Scan for the cell matching the given text and deliver its [X, Y] coordinate at center. 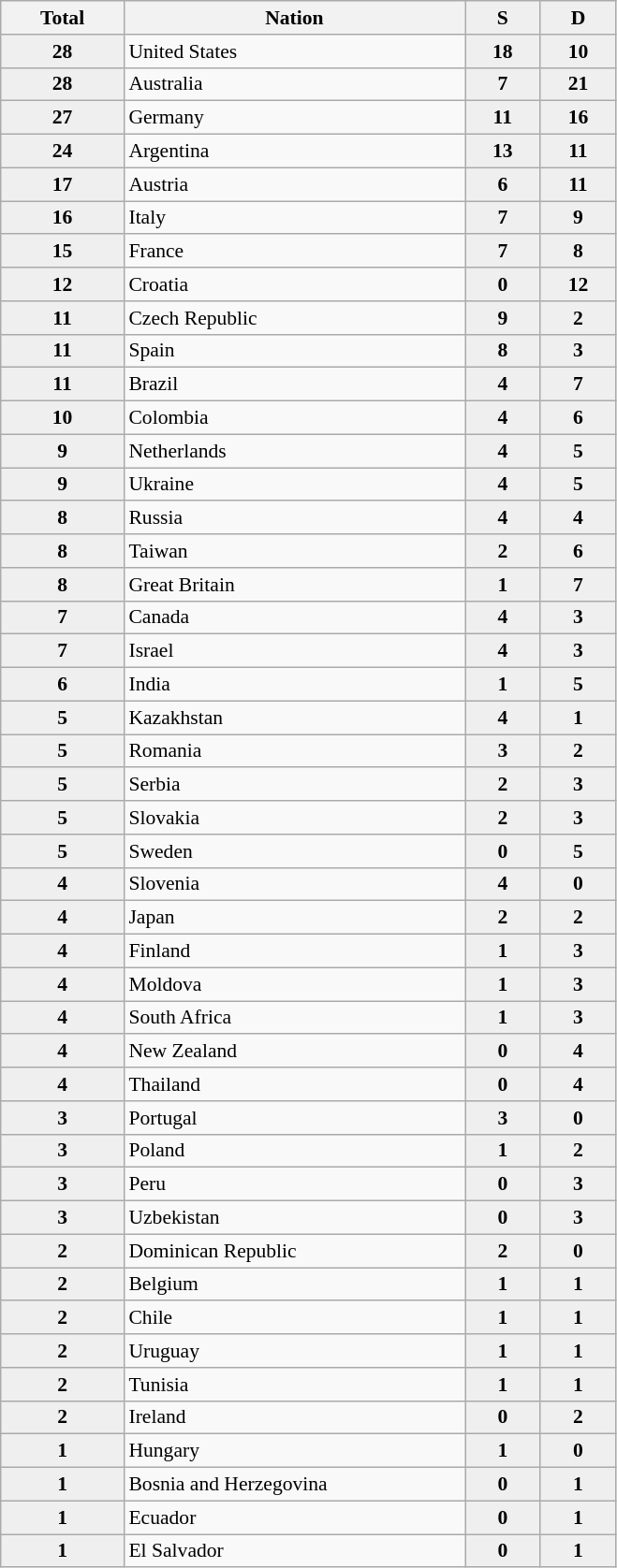
Portugal [294, 1118]
Argentina [294, 152]
Japan [294, 918]
Czech Republic [294, 318]
Tunisia [294, 1385]
Spain [294, 351]
Thailand [294, 1084]
Bosnia and Herzegovina [294, 1485]
Italy [294, 218]
Ecuador [294, 1517]
Colombia [294, 418]
Dominican Republic [294, 1251]
Chile [294, 1318]
Ireland [294, 1417]
18 [502, 51]
India [294, 685]
Finland [294, 951]
Slovakia [294, 818]
Romania [294, 751]
New Zealand [294, 1052]
S [502, 18]
United States [294, 51]
Taiwan [294, 551]
Uruguay [294, 1351]
15 [63, 252]
Australia [294, 84]
Kazakhstan [294, 718]
17 [63, 184]
Great Britain [294, 585]
Serbia [294, 785]
D [579, 18]
Germany [294, 118]
Peru [294, 1184]
Total [63, 18]
21 [579, 84]
Hungary [294, 1451]
France [294, 252]
Nation [294, 18]
Poland [294, 1151]
Belgium [294, 1285]
Netherlands [294, 451]
Slovenia [294, 884]
24 [63, 152]
13 [502, 152]
Ukraine [294, 485]
Russia [294, 518]
South Africa [294, 1018]
Israel [294, 651]
Moldova [294, 984]
27 [63, 118]
Brazil [294, 385]
Croatia [294, 284]
El Salvador [294, 1551]
Uzbekistan [294, 1218]
Canada [294, 617]
Sweden [294, 851]
Austria [294, 184]
